Provide the [X, Y] coordinate of the cell's center where the given text is located.  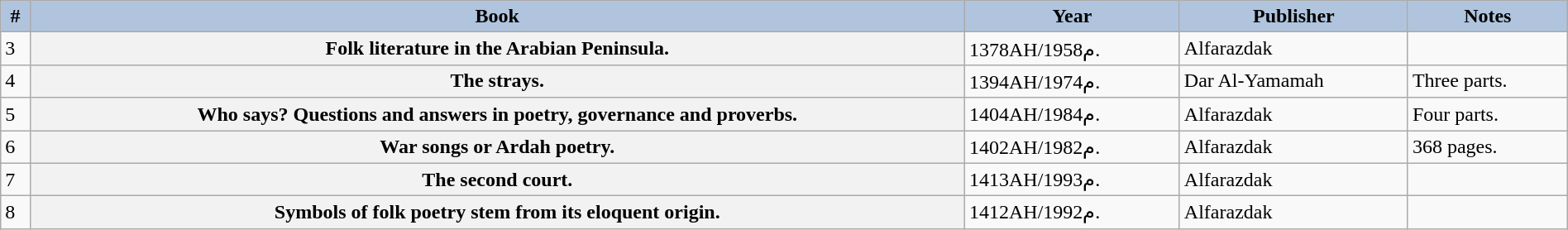
1404AH/1984م. [1072, 114]
1378AH/1958م. [1072, 49]
Who says? Questions and answers in poetry, governance and proverbs. [497, 114]
Three parts. [1487, 81]
3 [15, 49]
368 pages. [1487, 147]
7 [15, 180]
Book [497, 17]
5 [15, 114]
The strays. [497, 81]
Year [1072, 17]
Symbols of folk poetry stem from its eloquent origin. [497, 213]
Publisher [1293, 17]
1402AH/1982م. [1072, 147]
The second court. [497, 180]
4 [15, 81]
Notes [1487, 17]
War songs or Ardah poetry. [497, 147]
6 [15, 147]
1412AH/1992م. [1072, 213]
1394AH/1974م. [1072, 81]
Four parts. [1487, 114]
Dar Al-Yamamah [1293, 81]
8 [15, 213]
# [15, 17]
1413AH/1993م. [1072, 180]
Folk literature in the Arabian Peninsula. [497, 49]
